Detect which cell encompasses the target text, then output its (x, y) center coordinate. 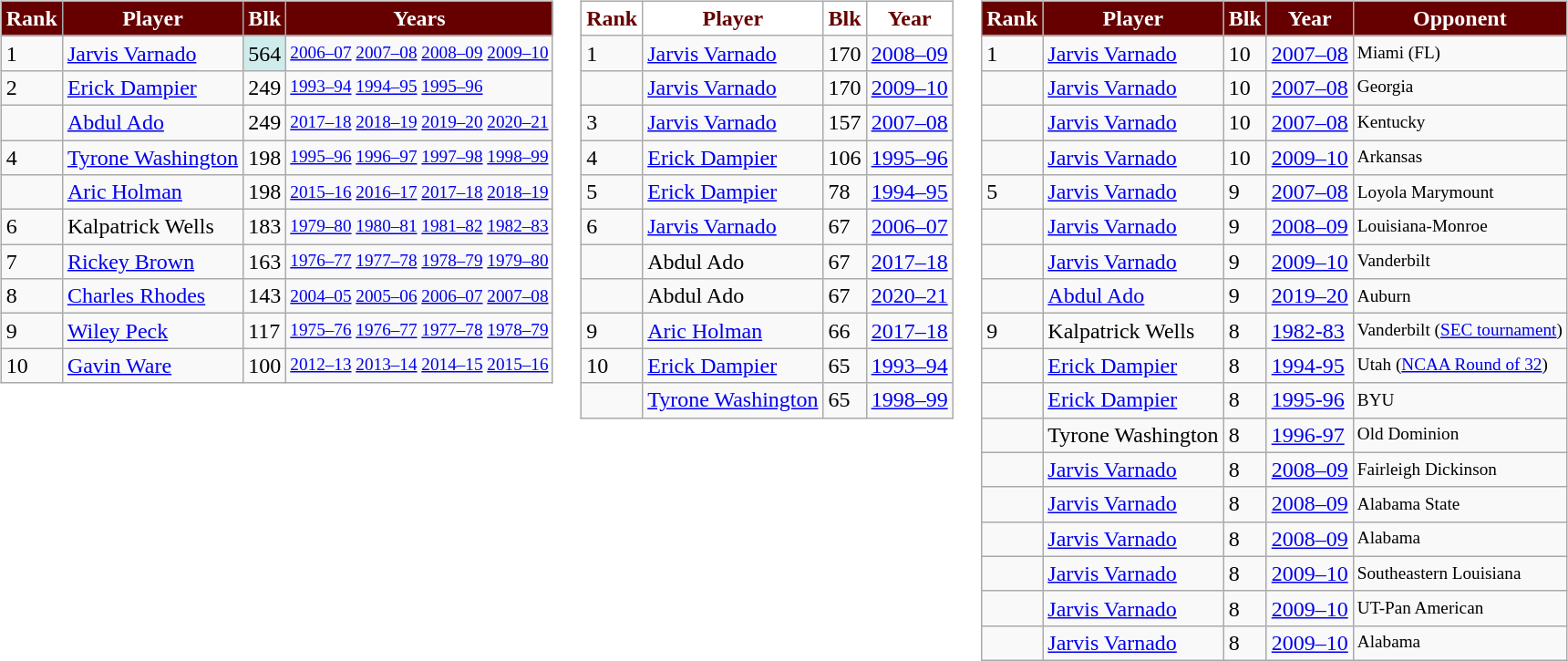
Fairleigh Dickinson (1460, 470)
2019–20 (1309, 296)
7 (31, 262)
1995–96 (910, 158)
1976–77 1977–78 1978–79 1979–80 (419, 262)
1993–94 (910, 366)
1995–96 1996–97 1997–98 1998–99 (419, 158)
Alabama State (1460, 504)
Georgia (1460, 88)
Kentucky (1460, 122)
3 (613, 122)
Charles Rhodes (152, 296)
2015–16 2016–17 2017–18 2018–19 (419, 192)
106 (844, 158)
66 (844, 331)
Miami (FL) (1460, 53)
Years (419, 18)
Vanderbilt (SEC tournament) (1460, 331)
1996-97 (1309, 435)
Southeastern Louisiana (1460, 573)
Old Dominion (1460, 435)
Arkansas (1460, 158)
183 (264, 227)
Gavin Ware (152, 366)
2 (31, 88)
Opponent (1460, 18)
Wiley Peck (152, 331)
Rickey Brown (152, 262)
2006–07 (910, 227)
2012–13 2013–14 2014–15 2015–16 (419, 366)
Utah (NCAA Round of 32) (1460, 366)
1993–94 1994–95 1995–96 (419, 88)
Loyola Marymount (1460, 192)
1994-95 (1309, 366)
100 (264, 366)
2006–07 2007–08 2008–09 2009–10 (419, 53)
117 (264, 331)
UT-Pan American (1460, 608)
Vanderbilt (1460, 262)
143 (264, 296)
1994–95 (910, 192)
1982-83 (1309, 331)
2017–18 2018–19 2019–20 2020–21 (419, 122)
1998–99 (910, 400)
564 (264, 53)
163 (264, 262)
1995-96 (1309, 400)
2020–21 (910, 296)
Auburn (1460, 296)
78 (844, 192)
Louisiana-Monroe (1460, 227)
1975–76 1976–77 1977–78 1978–79 (419, 331)
157 (844, 122)
1979–80 1980–81 1981–82 1982–83 (419, 227)
BYU (1460, 400)
2004–05 2005–06 2006–07 2007–08 (419, 296)
